Search for the cell housing the specified text and yield its [X, Y] center coordinate. 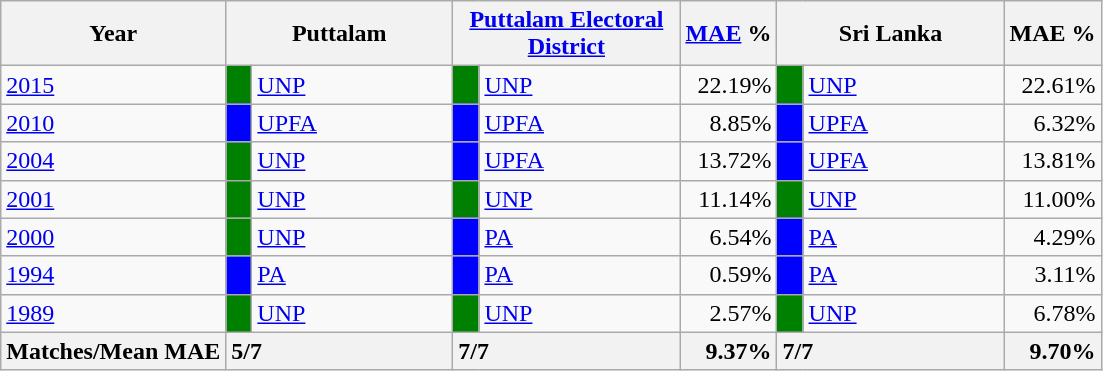
2000 [114, 237]
22.61% [1052, 85]
11.00% [1052, 199]
22.19% [728, 85]
6.32% [1052, 123]
13.81% [1052, 161]
1994 [114, 275]
Year [114, 34]
Matches/Mean MAE [114, 351]
2004 [114, 161]
6.54% [728, 237]
8.85% [728, 123]
2.57% [728, 313]
4.29% [1052, 237]
13.72% [728, 161]
Sri Lanka [890, 34]
1989 [114, 313]
Puttalam [340, 34]
6.78% [1052, 313]
2015 [114, 85]
2001 [114, 199]
3.11% [1052, 275]
11.14% [728, 199]
9.37% [728, 351]
0.59% [728, 275]
9.70% [1052, 351]
5/7 [340, 351]
2010 [114, 123]
Puttalam Electoral District [566, 34]
